Scan for the cell matching the given text and deliver its (x, y) coordinate at center. 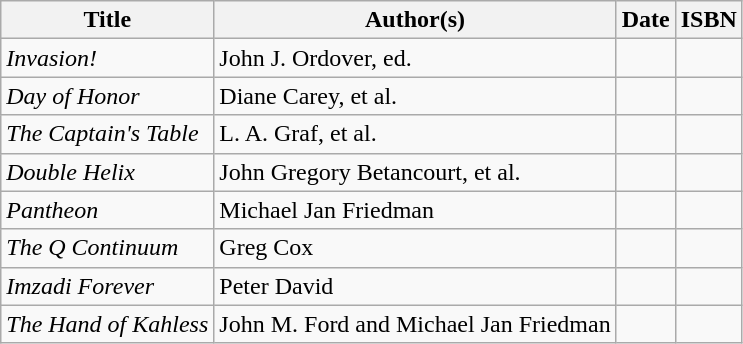
Greg Cox (415, 248)
Double Helix (108, 172)
Invasion! (108, 58)
The Hand of Kahless (108, 324)
Day of Honor (108, 96)
Michael Jan Friedman (415, 210)
Pantheon (108, 210)
John Gregory Betancourt, et al. (415, 172)
The Captain's Table (108, 134)
John J. Ordover, ed. (415, 58)
ISBN (708, 20)
Title (108, 20)
Date (646, 20)
Peter David (415, 286)
L. A. Graf, et al. (415, 134)
Author(s) (415, 20)
Imzadi Forever (108, 286)
John M. Ford and Michael Jan Friedman (415, 324)
Diane Carey, et al. (415, 96)
The Q Continuum (108, 248)
